Pinpoint the cell where the given text exists, returning its (X, Y) midpoint coordinate. 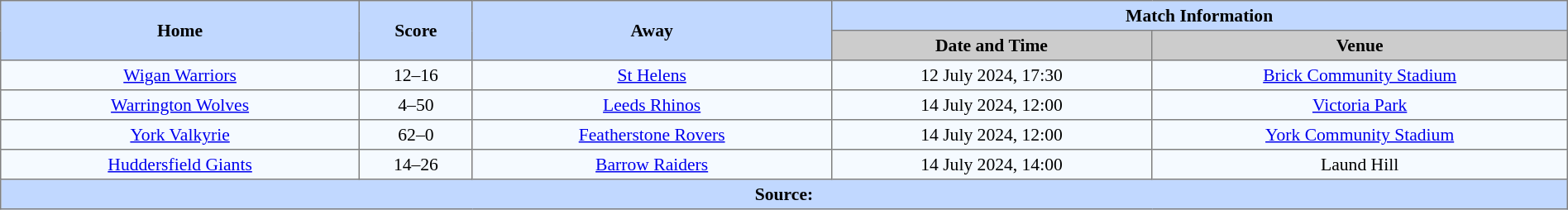
Away (652, 31)
Match Information (1199, 16)
Date and Time (992, 45)
Warrington Wolves (180, 105)
4–50 (415, 105)
Laund Hill (1360, 165)
12 July 2024, 17:30 (992, 75)
Source: (784, 194)
York Valkyrie (180, 135)
Huddersfield Giants (180, 165)
Leeds Rhinos (652, 105)
Score (415, 31)
St Helens (652, 75)
Venue (1360, 45)
Featherstone Rovers (652, 135)
Victoria Park (1360, 105)
14 July 2024, 14:00 (992, 165)
Brick Community Stadium (1360, 75)
14–26 (415, 165)
62–0 (415, 135)
12–16 (415, 75)
Home (180, 31)
Barrow Raiders (652, 165)
York Community Stadium (1360, 135)
Wigan Warriors (180, 75)
